Extract the [X, Y] coordinate from the center of the cell holding the provided text.  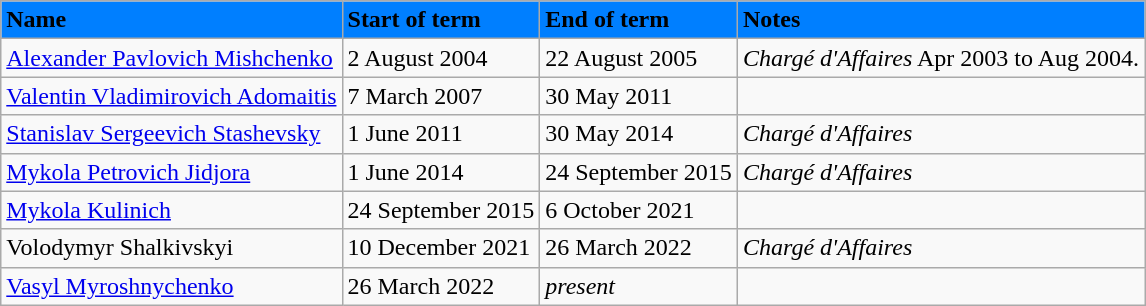
End of term [639, 20]
Name [172, 20]
Vasyl Myroshnychenko [172, 286]
6 October 2021 [639, 210]
10 December 2021 [441, 248]
1 June 2014 [441, 172]
Volodymyr Shalkivskyi [172, 248]
Chargé d'Affaires Apr 2003 to Aug 2004. [940, 58]
Valentin Vladimirovich Adomaitis [172, 96]
22 August 2005 [639, 58]
2 August 2004 [441, 58]
Mykola Kulinich [172, 210]
7 March 2007 [441, 96]
Notes [940, 20]
Stanislav Sergeevich Stashevsky [172, 134]
1 June 2011 [441, 134]
Alexander Pavlovich Mishchenko [172, 58]
Start of term [441, 20]
30 May 2011 [639, 96]
Mykola Petrovich Jidjora [172, 172]
present [639, 286]
30 May 2014 [639, 134]
